For the text-containing cell, return its midpoint in [X, Y] coordinate format. 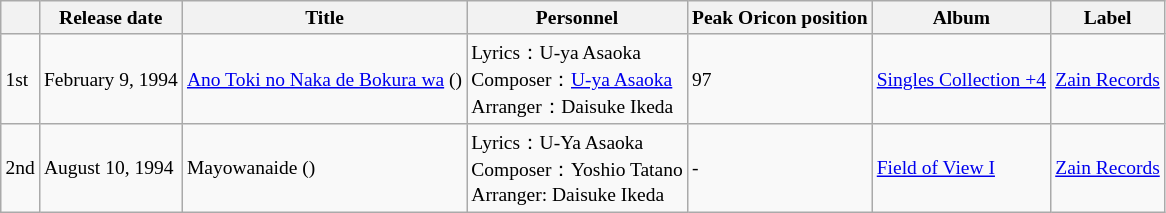
Ano Toki no Naka de Bokura wa () [324, 79]
Personnel [578, 18]
Singles Collection +4 [961, 79]
Lyrics：U-Ya AsaokaComposer：Yoshio TatanoArranger: Daisuke Ikeda [578, 168]
Mayowanaide () [324, 168]
Lyrics：U-ya AsaokaComposer：U-ya AsaokaArranger：Daisuke Ikeda [578, 79]
Album [961, 18]
Peak Oricon position [780, 18]
Label [1108, 18]
Release date [110, 18]
Title [324, 18]
2nd [20, 168]
- [780, 168]
February 9, 1994 [110, 79]
97 [780, 79]
1st [20, 79]
August 10, 1994 [110, 168]
Field of View I [961, 168]
